Detect which cell encompasses the target text, then output its [X, Y] center coordinate. 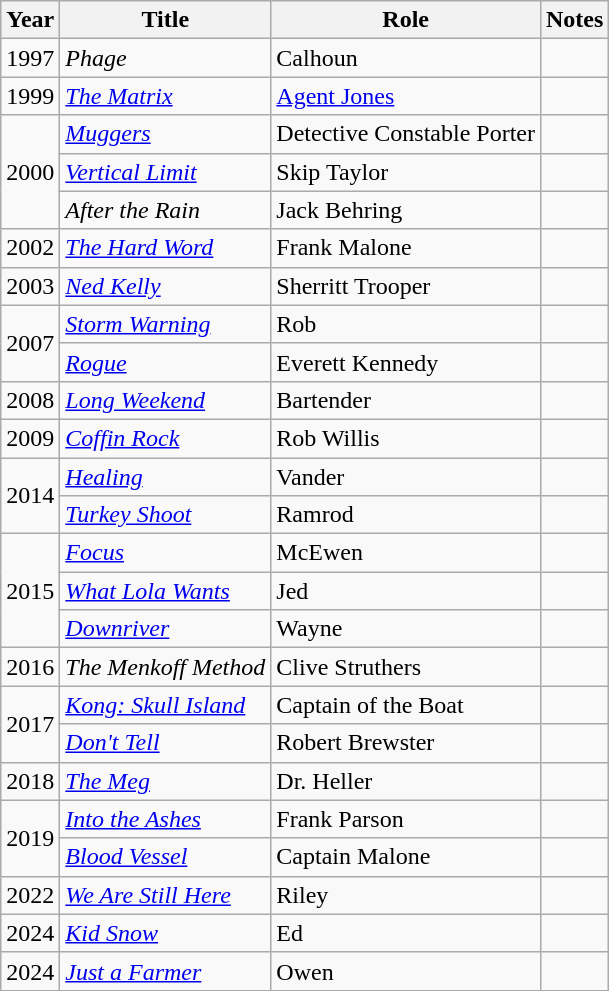
Jack Behring [406, 210]
2018 [30, 781]
Kid Snow [166, 933]
2017 [30, 724]
Rogue [166, 362]
Long Weekend [166, 400]
Phage [166, 58]
2016 [30, 667]
Notes [574, 20]
The Hard Word [166, 248]
Dr. Heller [406, 781]
Wayne [406, 629]
The Meg [166, 781]
2019 [30, 838]
Focus [166, 553]
2014 [30, 496]
Captain Malone [406, 857]
Turkey Shoot [166, 515]
1999 [30, 96]
Calhoun [406, 58]
Jed [406, 591]
2000 [30, 172]
The Matrix [166, 96]
Vertical Limit [166, 172]
Ed [406, 933]
Rob [406, 324]
Everett Kennedy [406, 362]
Kong: Skull Island [166, 705]
Blood Vessel [166, 857]
McEwen [406, 553]
Year [30, 20]
Skip Taylor [406, 172]
Riley [406, 895]
Muggers [166, 134]
Ramrod [406, 515]
Don't Tell [166, 743]
Frank Malone [406, 248]
Title [166, 20]
Frank Parson [406, 819]
Owen [406, 971]
2015 [30, 591]
2008 [30, 400]
Clive Struthers [406, 667]
2003 [30, 286]
Sherritt Trooper [406, 286]
Healing [166, 477]
2007 [30, 343]
Downriver [166, 629]
Into the Ashes [166, 819]
Robert Brewster [406, 743]
Coffin Rock [166, 438]
Vander [406, 477]
What Lola Wants [166, 591]
Detective Constable Porter [406, 134]
2002 [30, 248]
1997 [30, 58]
2009 [30, 438]
2022 [30, 895]
Role [406, 20]
After the Rain [166, 210]
We Are Still Here [166, 895]
Agent Jones [406, 96]
Bartender [406, 400]
Ned Kelly [166, 286]
Storm Warning [166, 324]
Rob Willis [406, 438]
Just a Farmer [166, 971]
Captain of the Boat [406, 705]
The Menkoff Method [166, 667]
